Extract the [x, y] coordinate from the center of the cell holding the provided text.  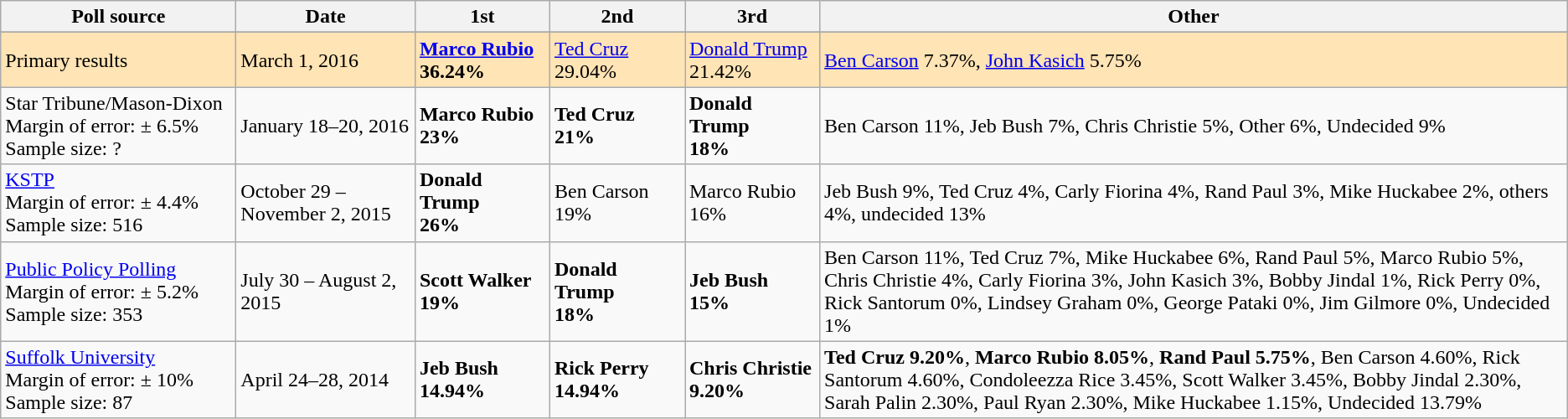
Marco Rubio36.24% [482, 60]
Ben Carson 7.37%, John Kasich 5.75% [1194, 60]
Other [1194, 17]
Public Policy PollingMargin of error: ± 5.2% Sample size: 353 [119, 292]
January 18–20, 2016 [326, 126]
Ben Carson 11%, Jeb Bush 7%, Chris Christie 5%, Other 6%, Undecided 9% [1194, 126]
Ted Cruz21% [616, 126]
October 29 – November 2, 2015 [326, 203]
Scott Walker19% [482, 292]
April 24–28, 2014 [326, 380]
Jeb Bush14.94% [482, 380]
March 1, 2016 [326, 60]
3rd [752, 17]
Star Tribune/Mason-DixonMargin of error: ± 6.5% Sample size: ? [119, 126]
Donald Trump21.42% [752, 60]
Primary results [119, 60]
July 30 – August 2, 2015 [326, 292]
Date [326, 17]
Donald Trump26% [482, 203]
Ben Carson 19% [616, 203]
KSTPMargin of error: ± 4.4% Sample size: 516 [119, 203]
Ted Cruz29.04% [616, 60]
Jeb Bush 9%, Ted Cruz 4%, Carly Fiorina 4%, Rand Paul 3%, Mike Huckabee 2%, others 4%, undecided 13% [1194, 203]
Rick Perry14.94% [616, 380]
Suffolk UniversityMargin of error: ± 10% Sample size: 87 [119, 380]
Chris Christie9.20% [752, 380]
Poll source [119, 17]
2nd [616, 17]
Marco Rubio23% [482, 126]
Marco Rubio 16% [752, 203]
Jeb Bush15% [752, 292]
1st [482, 17]
